Pinpoint the cell where the given text exists, returning its [x, y] midpoint coordinate. 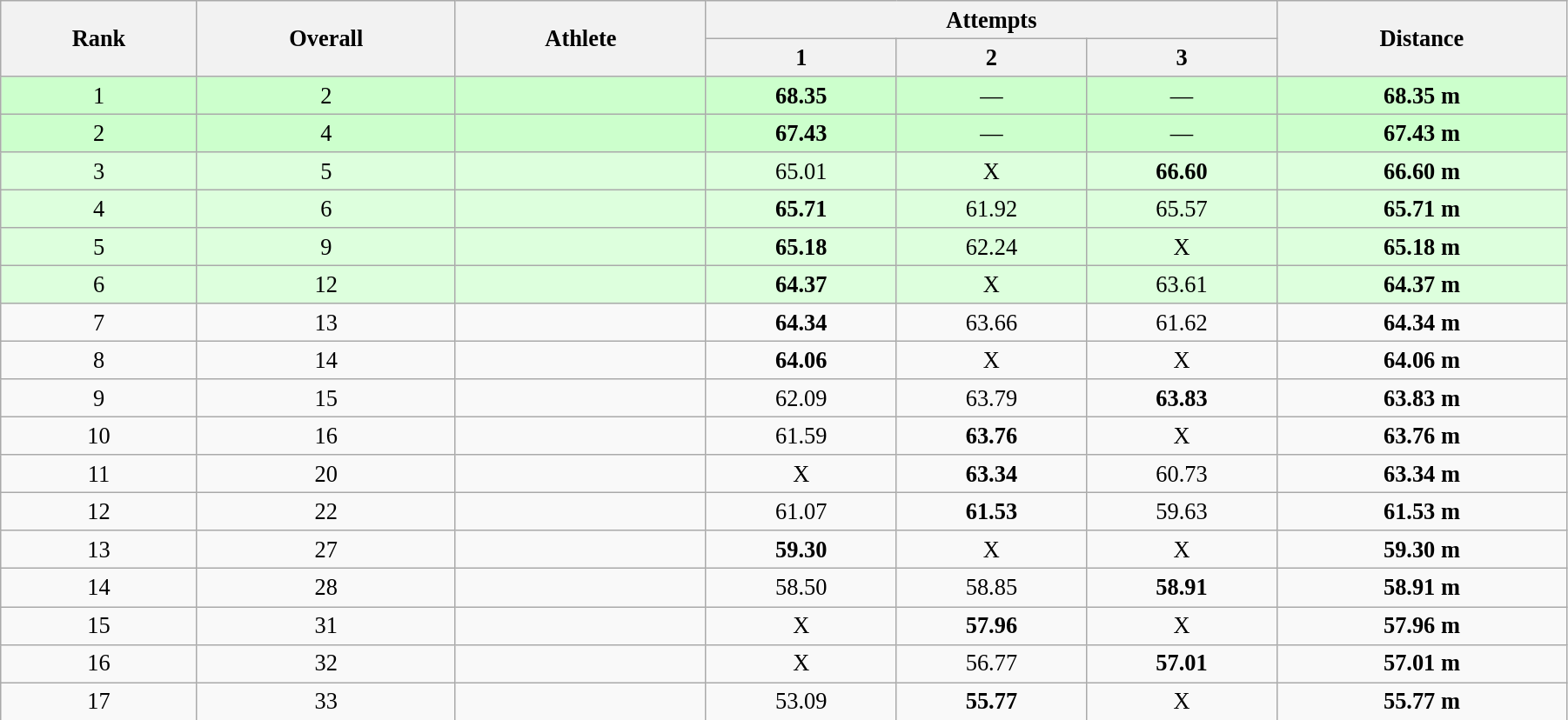
63.61 [1182, 284]
58.91 [1182, 588]
8 [99, 360]
59.63 [1182, 511]
58.85 [992, 588]
64.37 [801, 284]
59.30 m [1422, 550]
Distance [1422, 38]
Athlete [580, 38]
63.79 [992, 398]
63.34 m [1422, 474]
61.07 [801, 511]
Rank [99, 38]
65.01 [801, 171]
63.34 [992, 474]
63.76 m [1422, 436]
65.18 m [1422, 247]
11 [99, 474]
17 [99, 701]
61.92 [992, 209]
63.76 [992, 436]
62.24 [992, 247]
61.53 m [1422, 511]
53.09 [801, 701]
63.66 [992, 323]
7 [99, 323]
68.35 [801, 95]
66.60 m [1422, 171]
65.71 [801, 209]
67.43 m [1422, 133]
58.50 [801, 588]
65.18 [801, 247]
55.77 [992, 701]
64.37 m [1422, 284]
61.59 [801, 436]
57.96 [992, 625]
56.77 [992, 663]
55.77 m [1422, 701]
57.01 [1182, 663]
58.91 m [1422, 588]
64.34 [801, 323]
61.62 [1182, 323]
66.60 [1182, 171]
65.57 [1182, 209]
Attempts [991, 19]
67.43 [801, 133]
57.01 m [1422, 663]
22 [325, 511]
61.53 [992, 511]
31 [325, 625]
68.35 m [1422, 95]
27 [325, 550]
65.71 m [1422, 209]
63.83 m [1422, 398]
59.30 [801, 550]
62.09 [801, 398]
32 [325, 663]
64.34 m [1422, 323]
Overall [325, 38]
64.06 m [1422, 360]
10 [99, 436]
28 [325, 588]
57.96 m [1422, 625]
60.73 [1182, 474]
63.83 [1182, 398]
64.06 [801, 360]
33 [325, 701]
20 [325, 474]
